Provide the [X, Y] coordinate of the cell's center where the given text is located.  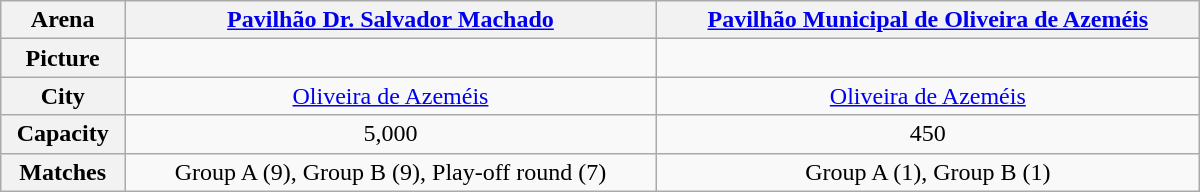
Capacity [63, 134]
City [63, 96]
Matches [63, 172]
Pavilhão Dr. Salvador Machado [391, 20]
Pavilhão Municipal de Oliveira de Azeméis [928, 20]
450 [928, 134]
5,000 [391, 134]
Group A (9), Group B (9), Play-off round (7) [391, 172]
Arena [63, 20]
Picture [63, 58]
Group A (1), Group B (1) [928, 172]
